From the cell containing the given text, extract its center point as [X, Y] coordinate. 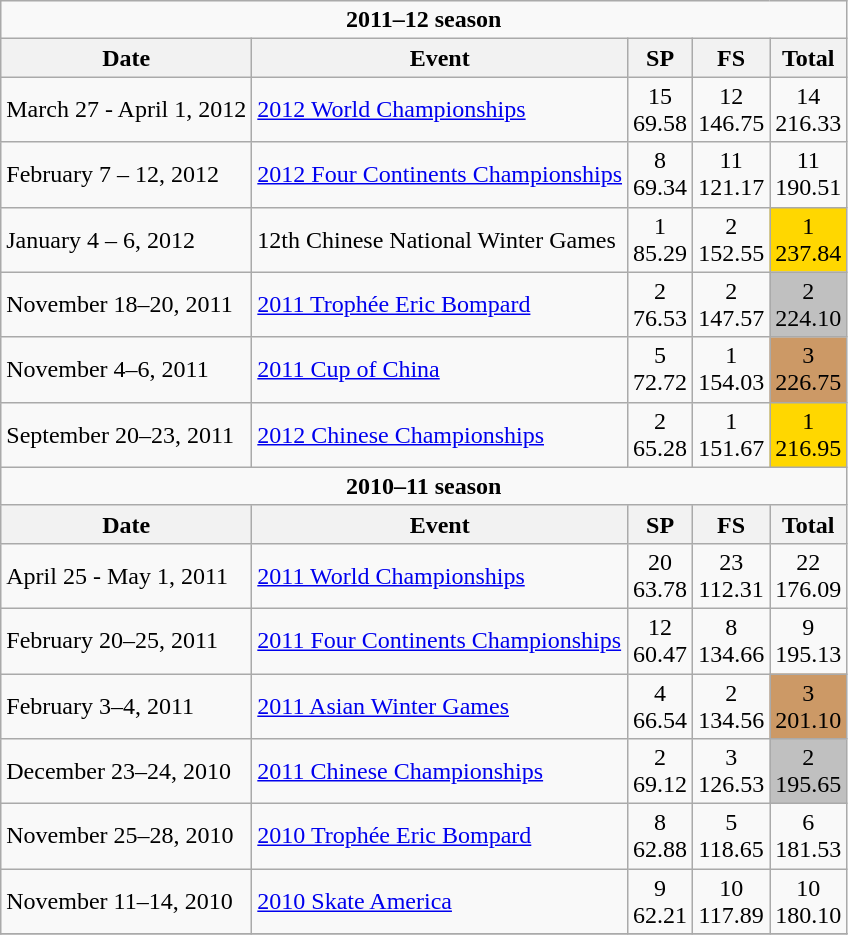
12146.75 [732, 110]
March 27 - April 1, 2012 [126, 110]
3 126.53 [732, 772]
1 154.03 [732, 370]
185.29 [660, 240]
22 176.09 [808, 576]
2152.55 [732, 240]
February 3–4, 2011 [126, 706]
September 20–23, 2011 [126, 434]
2012 World Championships [440, 110]
2010–11 season [424, 486]
December 23–24, 2010 [126, 772]
February 20–25, 2011 [126, 640]
5 72.72 [660, 370]
11121.17 [732, 174]
2 134.56 [732, 706]
2 224.10 [808, 304]
11190.51 [808, 174]
12 60.47 [660, 640]
November 18–20, 2011 [126, 304]
2 195.65 [808, 772]
January 4 – 6, 2012 [126, 240]
2 147.57 [732, 304]
2 65.28 [660, 434]
6 181.53 [808, 836]
9 62.21 [660, 902]
9 195.13 [808, 640]
1 216.95 [808, 434]
2 76.53 [660, 304]
April 25 - May 1, 2011 [126, 576]
10 180.10 [808, 902]
2010 Trophée Eric Bompard [440, 836]
3 201.10 [808, 706]
2012 Four Continents Championships [440, 174]
2011 Four Continents Championships [440, 640]
November 25–28, 2010 [126, 836]
2011 World Championships [440, 576]
November 4–6, 2011 [126, 370]
8 134.66 [732, 640]
10 117.89 [732, 902]
20 63.78 [660, 576]
14216.33 [808, 110]
1237.84 [808, 240]
23 112.31 [732, 576]
February 7 – 12, 2012 [126, 174]
2011 Trophée Eric Bompard [440, 304]
November 11–14, 2010 [126, 902]
869.34 [660, 174]
3 226.75 [808, 370]
2011 Chinese Championships [440, 772]
8 62.88 [660, 836]
2010 Skate America [440, 902]
2011–12 season [424, 20]
2011 Cup of China [440, 370]
5 118.65 [732, 836]
2012 Chinese Championships [440, 434]
2011 Asian Winter Games [440, 706]
1569.58 [660, 110]
2 69.12 [660, 772]
12th Chinese National Winter Games [440, 240]
1 151.67 [732, 434]
4 66.54 [660, 706]
